Return the (x, y) coordinate for the center point of the cell that contains the specified text.  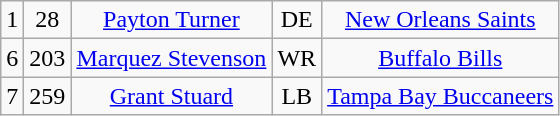
203 (48, 58)
New Orleans Saints (440, 20)
1 (12, 20)
6 (12, 58)
DE (297, 20)
Tampa Bay Buccaneers (440, 96)
7 (12, 96)
Buffalo Bills (440, 58)
LB (297, 96)
Payton Turner (172, 20)
WR (297, 58)
28 (48, 20)
Marquez Stevenson (172, 58)
259 (48, 96)
Grant Stuard (172, 96)
